Determine the [x, y] coordinate at the center of the cell enclosing the given text.  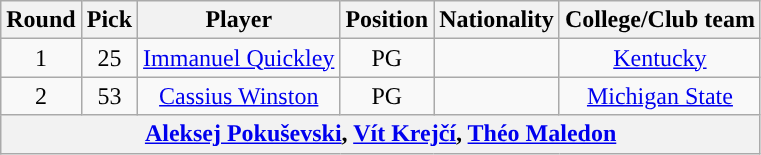
Aleksej Pokuševski, Vít Krejčí, Théo Maledon [381, 134]
Immanuel Quickley [239, 58]
1 [41, 58]
Cassius Winston [239, 96]
Player [239, 20]
Round [41, 20]
Kentucky [660, 58]
College/Club team [660, 20]
Position [387, 20]
2 [41, 96]
25 [109, 58]
Nationality [497, 20]
Michigan State [660, 96]
53 [109, 96]
Pick [109, 20]
